Search for the cell housing the specified text and yield its (x, y) center coordinate. 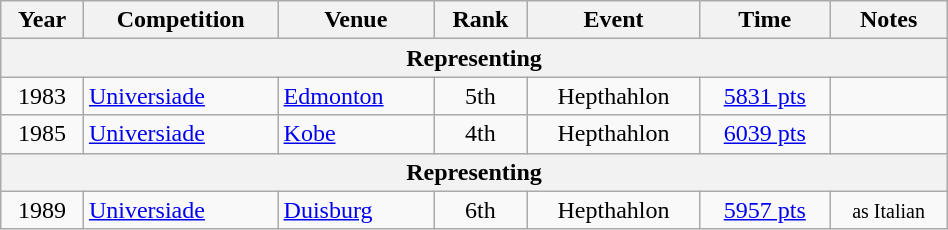
Edmonton (356, 96)
Rank (481, 20)
5th (481, 96)
4th (481, 134)
Time (765, 20)
Event (613, 20)
as Italian (888, 210)
1983 (42, 96)
1989 (42, 210)
Notes (888, 20)
5957 pts (765, 210)
Competition (180, 20)
6039 pts (765, 134)
6th (481, 210)
1985 (42, 134)
Year (42, 20)
Duisburg (356, 210)
Kobe (356, 134)
5831 pts (765, 96)
Venue (356, 20)
